Identify which cell holds the provided text, then report its (x, y) central coordinate. 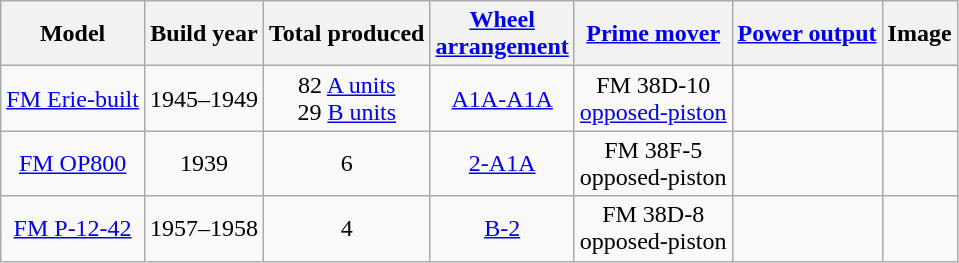
Prime mover (653, 34)
Power output (807, 34)
6 (347, 164)
1945–1949 (204, 98)
2-A1A (502, 164)
FM 38D-10opposed-piston (653, 98)
FM P-12-42 (73, 228)
FM OP800 (73, 164)
4 (347, 228)
FM 38F-5opposed-piston (653, 164)
A1A-A1A (502, 98)
Build year (204, 34)
82 A units29 B units (347, 98)
FM Erie-built (73, 98)
Total produced (347, 34)
1939 (204, 164)
B-2 (502, 228)
Wheelarrangement (502, 34)
Model (73, 34)
Image (920, 34)
1957–1958 (204, 228)
FM 38D-8opposed-piston (653, 228)
